Return the [x, y] coordinate for the center point of the cell that contains the specified text.  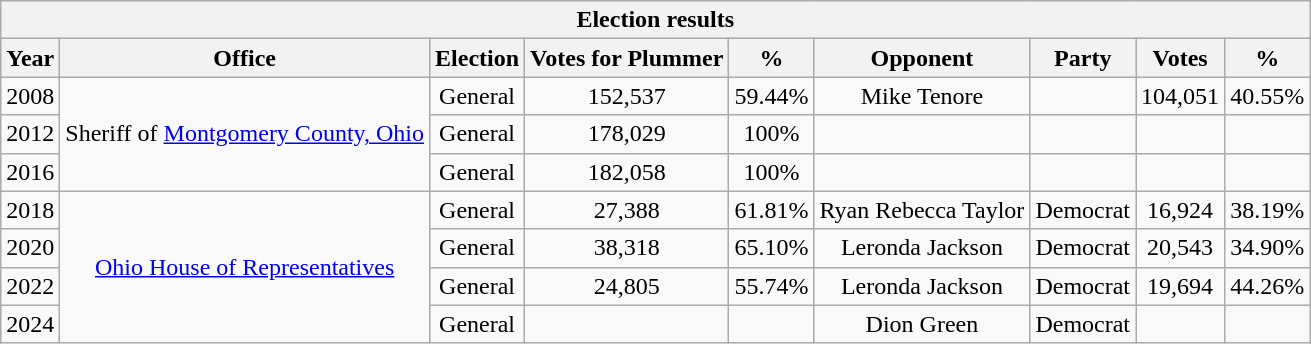
40.55% [1268, 96]
Election [478, 58]
38,318 [627, 248]
2018 [30, 210]
20,543 [1180, 248]
Opponent [922, 58]
Party [1083, 58]
24,805 [627, 286]
61.81% [772, 210]
Office [245, 58]
16,924 [1180, 210]
Year [30, 58]
Votes [1180, 58]
2008 [30, 96]
38.19% [1268, 210]
2012 [30, 134]
27,388 [627, 210]
Ohio House of Representatives [245, 267]
Dion Green [922, 324]
2020 [30, 248]
34.90% [1268, 248]
152,537 [627, 96]
Ryan Rebecca Taylor [922, 210]
104,051 [1180, 96]
44.26% [1268, 286]
55.74% [772, 286]
Election results [656, 20]
65.10% [772, 248]
2016 [30, 172]
Mike Tenore [922, 96]
59.44% [772, 96]
2024 [30, 324]
2022 [30, 286]
Votes for Plummer [627, 58]
19,694 [1180, 286]
182,058 [627, 172]
Sheriff of Montgomery County, Ohio [245, 134]
178,029 [627, 134]
